Search for the cell housing the specified text and yield its (x, y) center coordinate. 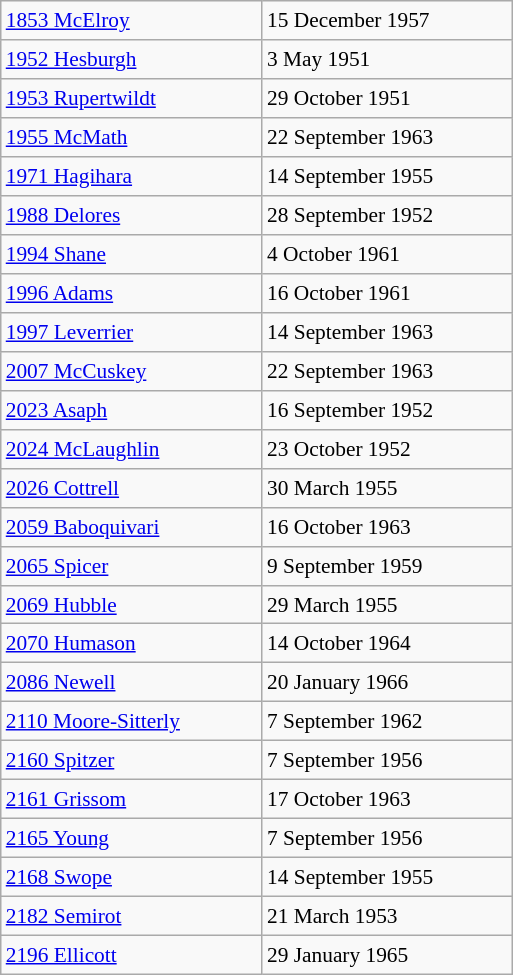
7 September 1962 (387, 722)
2065 Spicer (132, 566)
2196 Ellicott (132, 954)
16 October 1961 (387, 294)
2059 Baboquivari (132, 526)
1996 Adams (132, 294)
2160 Spitzer (132, 760)
2007 McCuskey (132, 370)
2161 Grissom (132, 800)
2165 Young (132, 838)
30 March 1955 (387, 488)
29 March 1955 (387, 604)
1971 Hagihara (132, 176)
1955 McMath (132, 138)
23 October 1952 (387, 448)
15 December 1957 (387, 20)
1953 Rupertwildt (132, 98)
14 October 1964 (387, 644)
2110 Moore-Sitterly (132, 722)
1952 Hesburgh (132, 60)
2086 Newell (132, 682)
1853 McElroy (132, 20)
2182 Semirot (132, 916)
2069 Hubble (132, 604)
3 May 1951 (387, 60)
20 January 1966 (387, 682)
2168 Swope (132, 878)
9 September 1959 (387, 566)
2026 Cottrell (132, 488)
1994 Shane (132, 254)
21 March 1953 (387, 916)
2023 Asaph (132, 410)
17 October 1963 (387, 800)
2024 McLaughlin (132, 448)
28 September 1952 (387, 216)
29 October 1951 (387, 98)
1988 Delores (132, 216)
16 September 1952 (387, 410)
29 January 1965 (387, 954)
2070 Humason (132, 644)
14 September 1963 (387, 332)
16 October 1963 (387, 526)
1997 Leverrier (132, 332)
4 October 1961 (387, 254)
